Detect which cell encompasses the target text, then output its [X, Y] center coordinate. 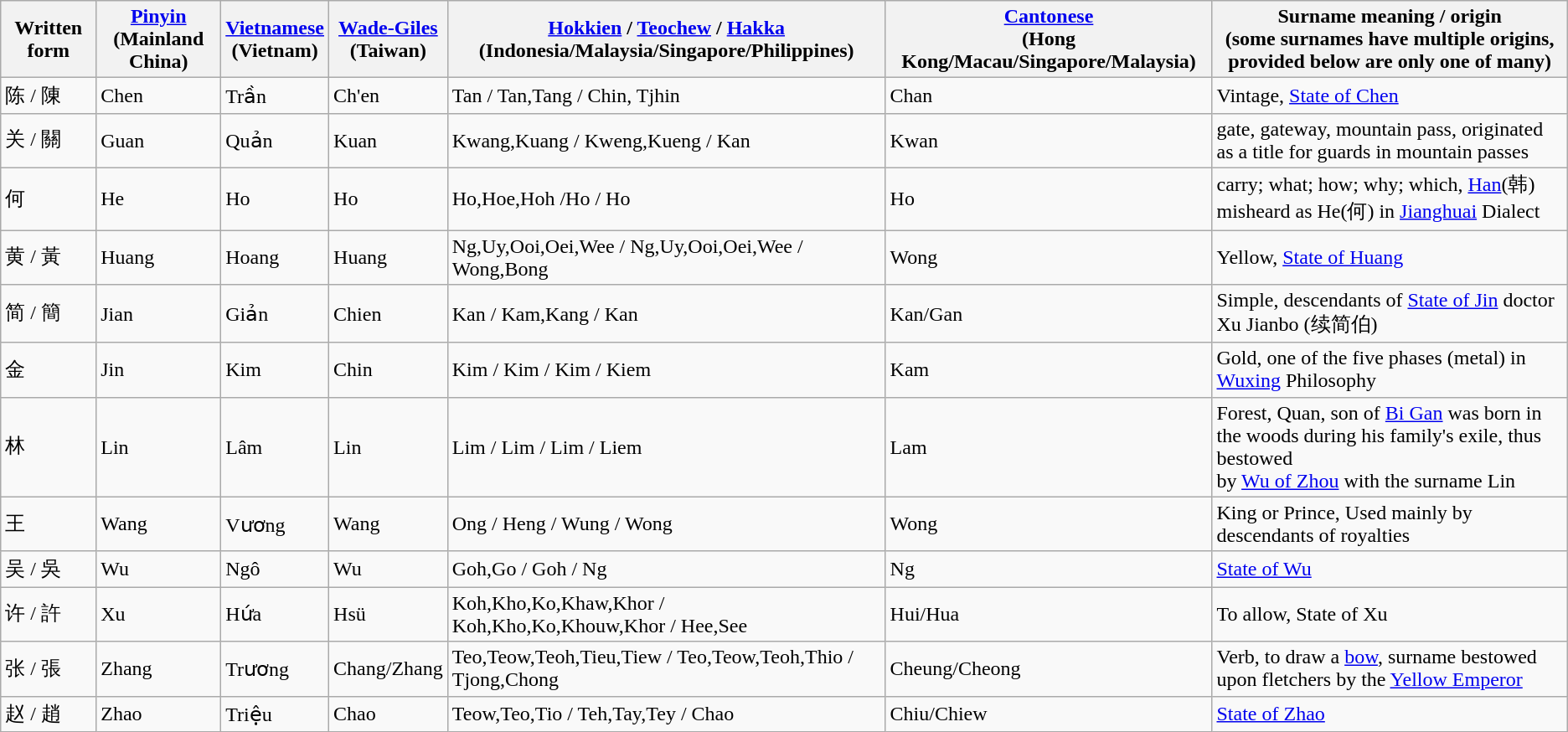
Wade-Giles(Taiwan) [389, 39]
Giản [275, 314]
陈 / 陳 [49, 95]
Guan [159, 141]
Cheung/Cheong [1049, 668]
Yellow, State of Huang [1390, 256]
许 / 許 [49, 615]
Cantonese (Hong Kong/Macau/Singapore/Malaysia) [1049, 39]
Kan/Gan [1049, 314]
Ong / Heng / Wung / Wong [667, 524]
Lam [1049, 447]
Kim [275, 370]
Kam [1049, 370]
Chien [389, 314]
Ho,Hoe,Hoh /Ho / Ho [667, 198]
Zhang [159, 668]
Chan [1049, 95]
Hsü [389, 615]
State of Zhao [1390, 714]
gate, gateway, mountain pass, originated as a title for guards in mountain passes [1390, 141]
Ng [1049, 570]
关 / 關 [49, 141]
吴 / 吳 [49, 570]
Chao [389, 714]
Teo,Teow,Teoh,Tieu,Tiew / Teo,Teow,Teoh,Thio / Tjong,Chong [667, 668]
Kuan [389, 141]
赵 / 趙 [49, 714]
Hứa [275, 615]
Ng,Uy,Ooi,Oei,Wee / Ng,Uy,Ooi,Oei,Wee / Wong,Bong [667, 256]
Lim / Lim / Lim / Liem [667, 447]
Zhao [159, 714]
何 [49, 198]
Goh,Go / Goh / Ng [667, 570]
Tan / Tan,Tang / Chin, Tjhin [667, 95]
Lâm [275, 447]
Pinyin(Mainland China) [159, 39]
Vietnamese(Vietnam) [275, 39]
Trần [275, 95]
Ch'en [389, 95]
Vương [275, 524]
State of Wu [1390, 570]
Chen [159, 95]
Forest, Quan, son of Bi Gan was born in the woods during his family's exile, thus bestowedby Wu of Zhou with the surname Lin [1390, 447]
King or Prince, Used mainly by descendants of royalties [1390, 524]
Verb, to draw a bow, surname bestowed upon fletchers by the Yellow Emperor [1390, 668]
Kwan [1049, 141]
Gold, one of the five phases (metal) in Wuxing Philosophy [1390, 370]
Hoang [275, 256]
Hui/Hua [1049, 615]
Kwang,Kuang / Kweng,Kueng / Kan [667, 141]
Ngô [275, 570]
Surname meaning / origin (some surnames have multiple origins, provided below are only one of many) [1390, 39]
张 / 張 [49, 668]
He [159, 198]
Simple, descendants of State of Jin doctor Xu Jianbo (续简伯) [1390, 314]
黄 / 黃 [49, 256]
Chang/Zhang [389, 668]
Jin [159, 370]
Hokkien / Teochew / Hakka(Indonesia/Malaysia/Singapore/Philippines) [667, 39]
林 [49, 447]
Written form [49, 39]
carry; what; how; why; which, Han(韩) misheard as He(何) in Jianghuai Dialect [1390, 198]
Triệu [275, 714]
To allow, State of Xu [1390, 615]
Kim / Kim / Kim / Kiem [667, 370]
Teow,Teo,Tio / Teh,Tay,Tey / Chao [667, 714]
Vintage, State of Chen [1390, 95]
Trương [275, 668]
Koh,Kho,Ko,Khaw,Khor / Koh,Kho,Ko,Khouw,Khor / Hee,See [667, 615]
金 [49, 370]
Chiu/Chiew [1049, 714]
Jian [159, 314]
Kan / Kam,Kang / Kan [667, 314]
Quản [275, 141]
Xu [159, 615]
简 / 簡 [49, 314]
王 [49, 524]
Chin [389, 370]
